For the text-containing cell, return its midpoint in (x, y) coordinate format. 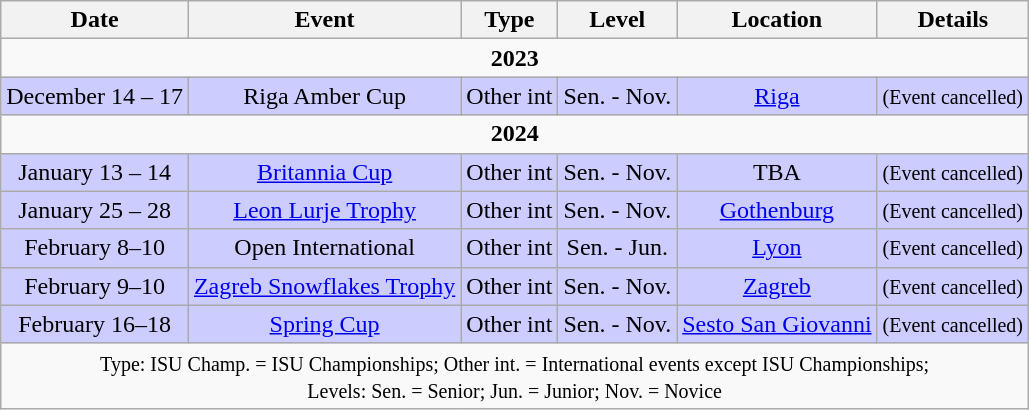
Type (510, 20)
Leon Lurje Trophy (324, 210)
Date (95, 20)
Details (952, 20)
2023 (515, 58)
Lyon (777, 248)
Sesto San Giovanni (777, 324)
Zagreb Snowflakes Trophy (324, 286)
January 25 – 28 (95, 210)
January 13 – 14 (95, 172)
2024 (515, 134)
February 9–10 (95, 286)
Spring Cup (324, 324)
Level (618, 20)
TBA (777, 172)
Zagreb (777, 286)
Location (777, 20)
Riga Amber Cup (324, 96)
Riga (777, 96)
Gothenburg (777, 210)
Sen. - Jun. (618, 248)
December 14 – 17 (95, 96)
Open International (324, 248)
Type: ISU Champ. = ISU Championships; Other int. = International events except ISU Championships;Levels: Sen. = Senior; Jun. = Junior; Nov. = Novice (515, 376)
Event (324, 20)
February 8–10 (95, 248)
Britannia Cup (324, 172)
February 16–18 (95, 324)
